Detect which cell encompasses the target text, then output its [X, Y] center coordinate. 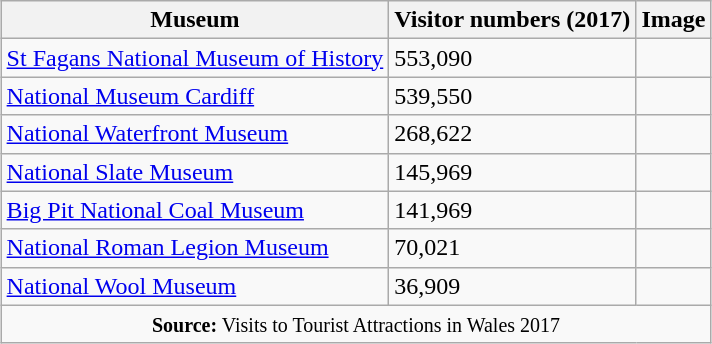
539,550 [512, 96]
National Roman Legion Museum [195, 248]
National Waterfront Museum [195, 134]
553,090 [512, 58]
St Fagans National Museum of History [195, 58]
Image [674, 20]
Visitor numbers (2017) [512, 20]
Museum [195, 20]
141,969 [512, 210]
145,969 [512, 172]
National Slate Museum [195, 172]
National Museum Cardiff [195, 96]
Source: Visits to Tourist Attractions in Wales 2017 [356, 324]
36,909 [512, 286]
70,021 [512, 248]
National Wool Museum [195, 286]
Big Pit National Coal Museum [195, 210]
268,622 [512, 134]
